Locate the cell with the specified text and output its (X, Y) center coordinate. 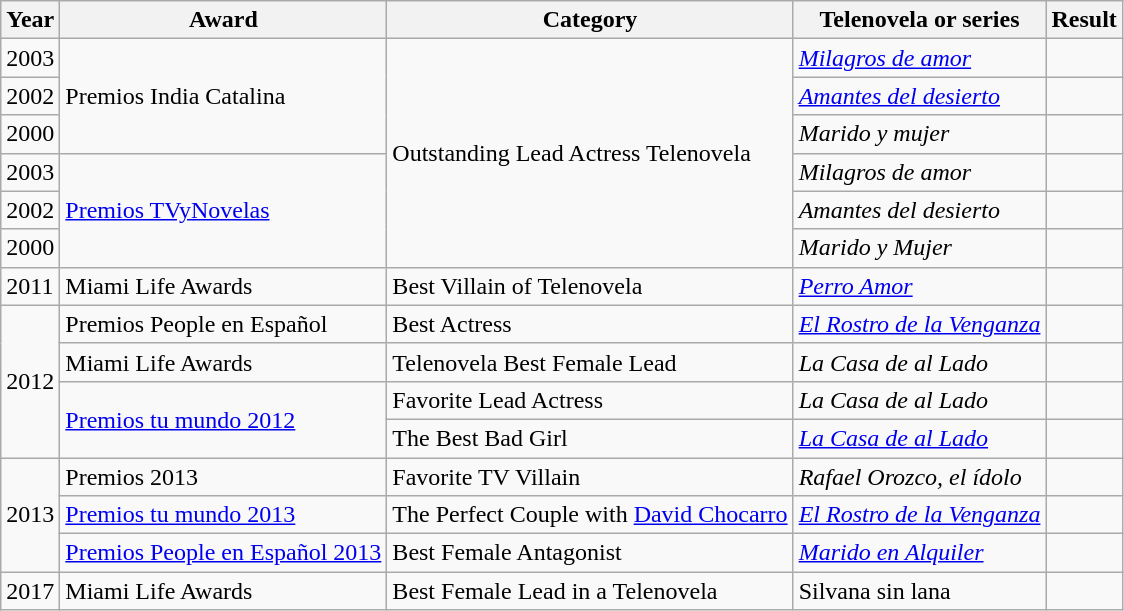
Outstanding Lead Actress Telenovela (590, 153)
Result (1084, 20)
Favorite Lead Actress (590, 400)
Favorite TV Villain (590, 477)
Premios TVyNovelas (224, 210)
Perro Amor (920, 286)
Premios People en Español (224, 324)
Premios India Catalina (224, 96)
Best Female Lead in a Telenovela (590, 591)
Marido y mujer (920, 134)
2012 (30, 381)
2011 (30, 286)
Best Villain of Telenovela (590, 286)
2017 (30, 591)
Premios tu mundo 2013 (224, 515)
Premios People en Español 2013 (224, 553)
The Perfect Couple with David Chocarro (590, 515)
Best Female Antagonist (590, 553)
The Best Bad Girl (590, 438)
Premios tu mundo 2012 (224, 419)
Best Actress (590, 324)
Telenovela Best Female Lead (590, 362)
Marido en Alquiler (920, 553)
Silvana sin lana (920, 591)
2013 (30, 515)
Premios 2013 (224, 477)
Telenovela or series (920, 20)
Rafael Orozco, el ídolo (920, 477)
Category (590, 20)
Award (224, 20)
Marido y Mujer (920, 248)
Year (30, 20)
